Identify which cell holds the provided text, then report its (X, Y) central coordinate. 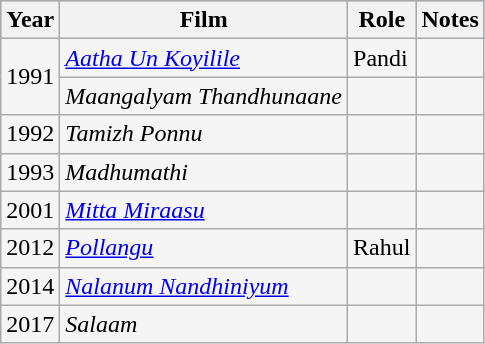
Pandi (382, 58)
Maangalyam Thandhunaane (204, 96)
Film (204, 20)
Year (30, 20)
1991 (30, 77)
2014 (30, 286)
Aatha Un Koyilile (204, 58)
Tamizh Ponnu (204, 134)
Mitta Miraasu (204, 210)
Madhumathi (204, 172)
Salaam (204, 324)
1993 (30, 172)
2017 (30, 324)
Pollangu (204, 248)
2001 (30, 210)
Role (382, 20)
2012 (30, 248)
Notes (450, 20)
Rahul (382, 248)
1992 (30, 134)
Nalanum Nandhiniyum (204, 286)
